For the text-containing cell, return its midpoint in [x, y] coordinate format. 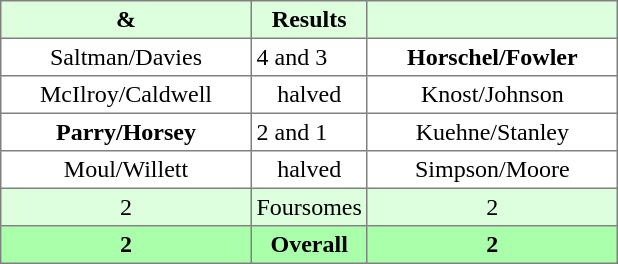
2 and 1 [309, 132]
Horschel/Fowler [492, 57]
Overall [309, 245]
Moul/Willett [126, 170]
Knost/Johnson [492, 95]
Results [309, 20]
Saltman/Davies [126, 57]
Foursomes [309, 207]
Kuehne/Stanley [492, 132]
McIlroy/Caldwell [126, 95]
& [126, 20]
Parry/Horsey [126, 132]
4 and 3 [309, 57]
Simpson/Moore [492, 170]
